Capture the cell that displays the provided text and extract its (X, Y) central coordinate. 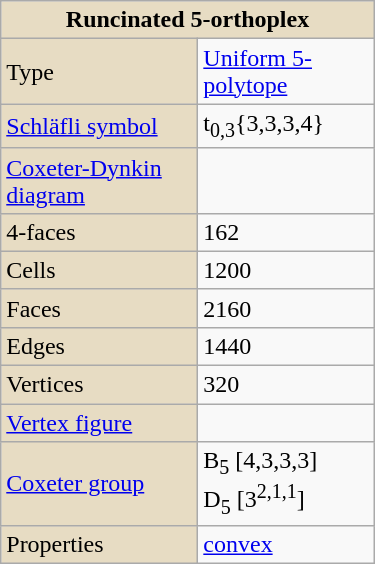
1440 (286, 346)
t0,3{3,3,3,4} (286, 126)
320 (286, 385)
2160 (286, 308)
convex (286, 545)
B5 [4,3,3,3]D5 [32,1,1] (286, 484)
Coxeter group (100, 484)
Vertices (100, 385)
1200 (286, 270)
Edges (100, 346)
4-faces (100, 232)
Properties (100, 545)
Vertex figure (100, 423)
Runcinated 5-orthoplex (188, 20)
Type (100, 72)
162 (286, 232)
Uniform 5-polytope (286, 72)
Coxeter-Dynkin diagram (100, 180)
Cells (100, 270)
Faces (100, 308)
Schläfli symbol (100, 126)
